Search for the cell housing the specified text and yield its [x, y] center coordinate. 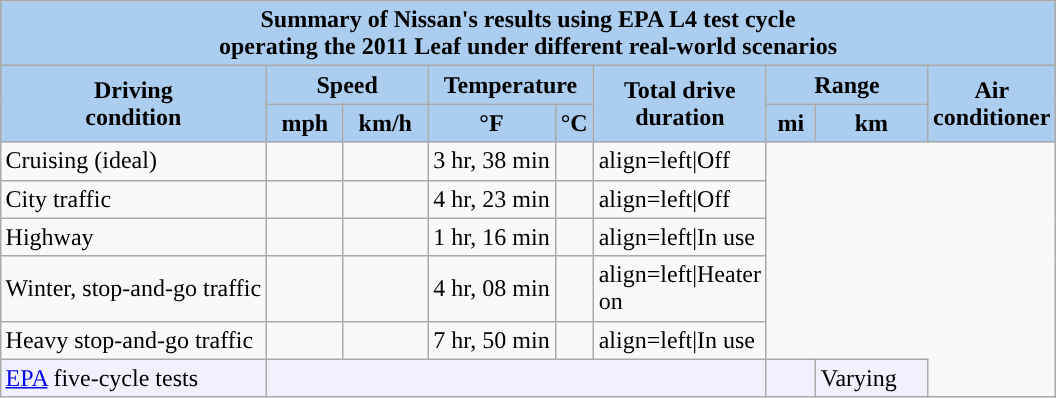
Airconditioner [992, 104]
7 hr, 50 min [492, 340]
align=left|Heater on [680, 288]
EPA five-cycle tests [134, 378]
°C [574, 123]
mph [305, 123]
mi [790, 123]
km/h [386, 123]
4 hr, 23 min [492, 199]
Cruising (ideal) [134, 161]
Total driveduration [680, 104]
Range [846, 85]
Speed [348, 85]
Drivingcondition [134, 104]
Winter, stop-and-go traffic [134, 288]
1 hr, 16 min [492, 237]
Highway [134, 237]
°F [492, 123]
City traffic [134, 199]
Temperature [510, 85]
Varying [871, 378]
km [871, 123]
4 hr, 08 min [492, 288]
Heavy stop-and-go traffic [134, 340]
3 hr, 38 min [492, 161]
Summary of Nissan's results using EPA L4 test cycleoperating the 2011 Leaf under different real-world scenarios [528, 34]
